Identify which cell holds the provided text, then report its [X, Y] central coordinate. 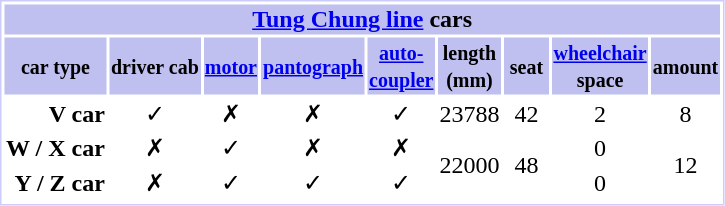
48 [526, 165]
seat [526, 66]
motor [230, 66]
42 [526, 114]
auto-coupler [402, 66]
22000 [470, 165]
car type [55, 66]
V car [55, 114]
12 [686, 165]
Tung Chung line cars [362, 19]
length(mm) [470, 66]
pantograph [314, 66]
wheelchairspace [600, 66]
Y / Z car [55, 182]
23788 [470, 114]
driver cab [154, 66]
amount [686, 66]
2 [600, 114]
8 [686, 114]
W / X car [55, 148]
